Determine the [X, Y] coordinate at the center of the cell enclosing the given text.  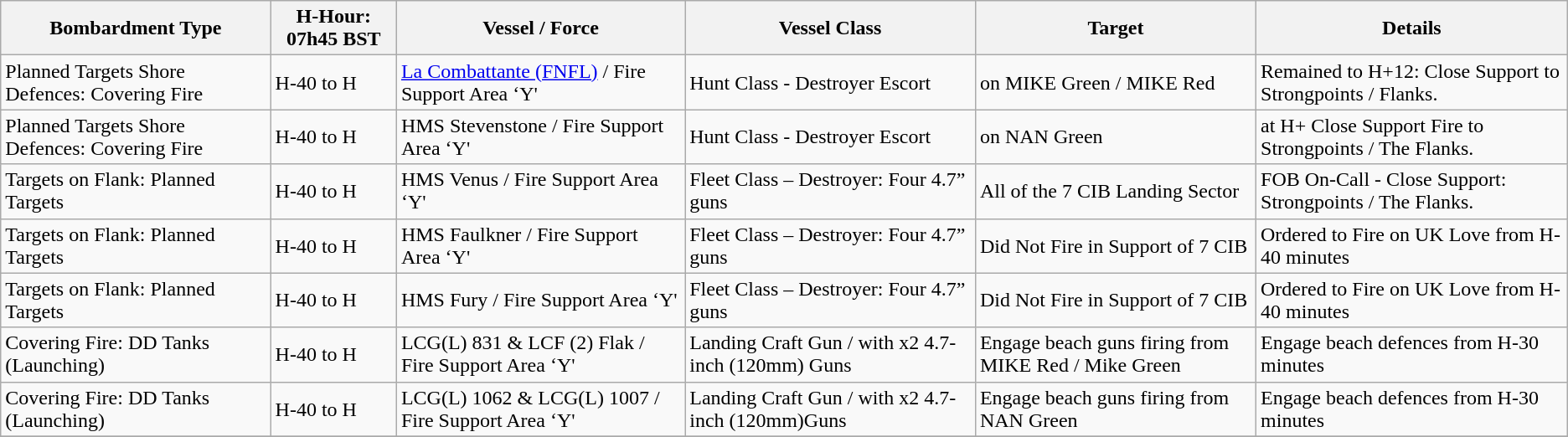
Landing Craft Gun / with x2 4.7-inch (120mm)Guns [831, 409]
Bombardment Type [136, 28]
Target [1116, 28]
HMS Fury / Fire Support Area ‘Y' [540, 300]
All of the 7 CIB Landing Sector [1116, 191]
H-Hour: 07h45 BST [333, 28]
Remained to H+12: Close Support to Strongpoints / Flanks. [1412, 82]
La Combattante (FNFL) / Fire Support Area ‘Y' [540, 82]
HMS Faulkner / Fire Support Area ‘Y' [540, 246]
Landing Craft Gun / with x2 4.7-inch (120mm) Guns [831, 355]
on MIKE Green / MIKE Red [1116, 82]
LCG(L) 831 & LCF (2) Flak / Fire Support Area ‘Y' [540, 355]
Details [1412, 28]
HMS Venus / Fire Support Area ‘Y' [540, 191]
Vessel / Force [540, 28]
Engage beach guns firing from NAN Green [1116, 409]
HMS Stevenstone / Fire Support Area ‘Y' [540, 137]
Engage beach guns firing from MIKE Red / Mike Green [1116, 355]
on NAN Green [1116, 137]
LCG(L) 1062 & LCG(L) 1007 / Fire Support Area ‘Y' [540, 409]
FOB On-Call - Close Support: Strongpoints / The Flanks. [1412, 191]
at H+ Close Support Fire to Strongpoints / The Flanks. [1412, 137]
Vessel Class [831, 28]
